Locate the cell with the specified text and output its (x, y) center coordinate. 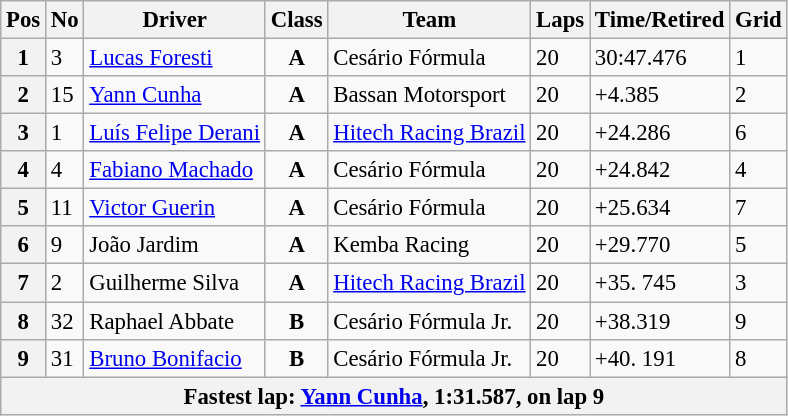
+38.319 (660, 321)
Fastest lap: Yann Cunha, 1:31.587, on lap 9 (394, 396)
30:47.476 (660, 58)
Bruno Bonifacio (174, 358)
31 (65, 358)
Laps (560, 20)
Raphael Abbate (174, 321)
+24.842 (660, 170)
+29.770 (660, 245)
32 (65, 321)
15 (65, 95)
João Jardim (174, 245)
+25.634 (660, 208)
Kemba Racing (430, 245)
Guilherme Silva (174, 283)
Bassan Motorsport (430, 95)
Time/Retired (660, 20)
No (65, 20)
11 (65, 208)
Pos (24, 20)
Yann Cunha (174, 95)
+24.286 (660, 133)
+4.385 (660, 95)
Class (296, 20)
Grid (758, 20)
Luís Felipe Derani (174, 133)
Team (430, 20)
Fabiano Machado (174, 170)
Lucas Foresti (174, 58)
+35. 745 (660, 283)
Driver (174, 20)
+40. 191 (660, 358)
Victor Guerin (174, 208)
